Detect which cell encompasses the target text, then output its [x, y] center coordinate. 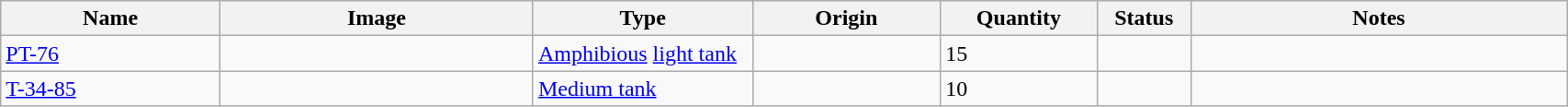
Origin [847, 18]
Image [377, 18]
PT-76 [110, 53]
T-34-85 [110, 89]
Type [643, 18]
Name [110, 18]
Notes [1378, 18]
Amphibious light tank [643, 53]
10 [1019, 89]
Status [1144, 18]
Quantity [1019, 18]
Medium tank [643, 89]
15 [1019, 53]
